Search for the cell housing the specified text and yield its (x, y) center coordinate. 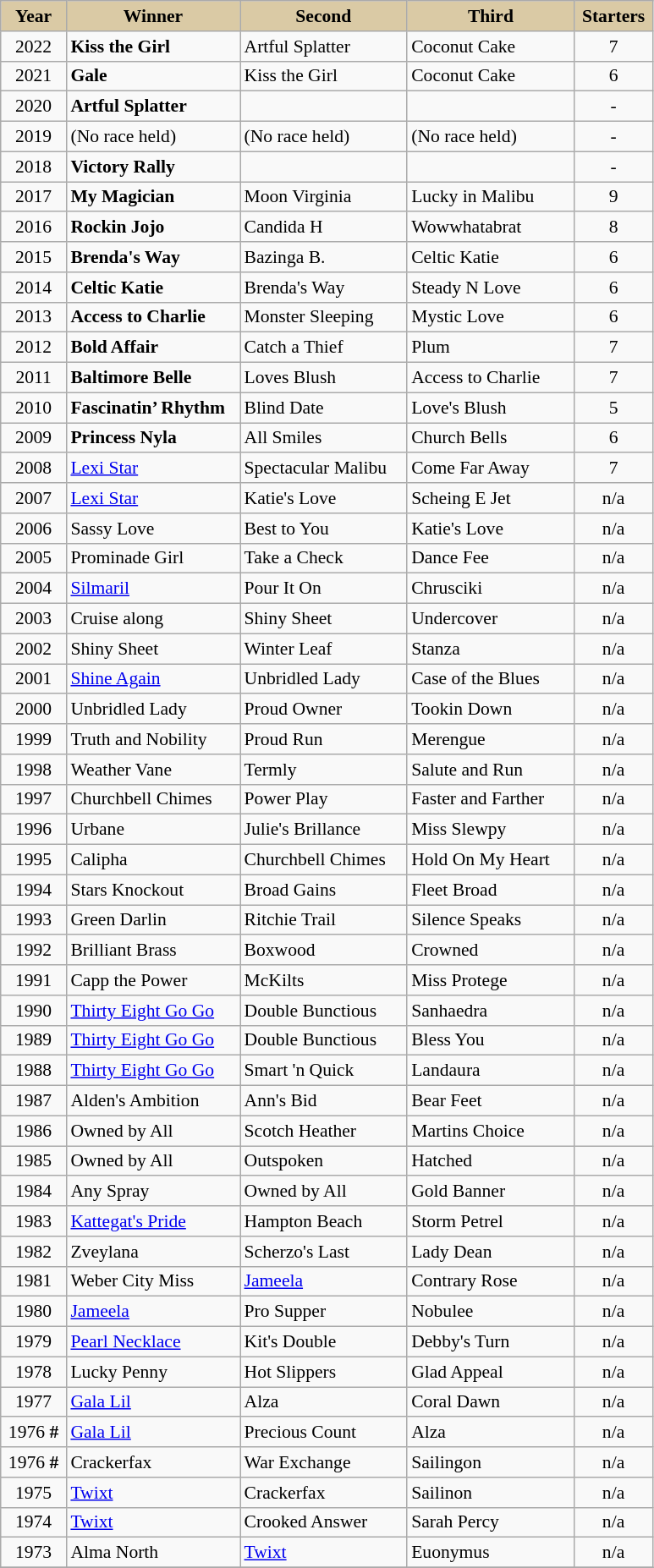
Come Far Away (491, 469)
Cruise along (152, 619)
1980 (34, 1312)
1994 (34, 890)
Sarah Percy (491, 1522)
Winner (152, 16)
1986 (34, 1131)
Any Spray (152, 1192)
Zveylana (152, 1252)
Kit's Double (324, 1342)
Gale (152, 76)
Broad Gains (324, 890)
War Exchange (324, 1462)
Proud Owner (324, 710)
Ritchie Trail (324, 920)
2009 (34, 438)
2002 (34, 649)
Second (324, 16)
2015 (34, 257)
Miss Slewpy (491, 830)
Sailinon (491, 1493)
Blind Date (324, 408)
Lucky Penny (152, 1372)
Baltimore Belle (152, 378)
1997 (34, 799)
Candida H (324, 228)
Alma North (152, 1553)
Brilliant Brass (152, 951)
Stanza (491, 649)
Julie's Brillance (324, 830)
1974 (34, 1522)
Lucky in Malibu (491, 197)
Undercover (491, 619)
2020 (34, 107)
Storm Petrel (491, 1221)
1977 (34, 1402)
Alden's Ambition (152, 1101)
2014 (34, 288)
Gold Banner (491, 1192)
Ann's Bid (324, 1101)
Hatched (491, 1161)
1990 (34, 1011)
Fascinatin’ Rhythm (152, 408)
1989 (34, 1040)
Starters (614, 16)
2005 (34, 558)
Silmaril (152, 589)
1973 (34, 1553)
Coral Dawn (491, 1402)
Winter Leaf (324, 649)
1984 (34, 1192)
Shine Again (152, 679)
Landaura (491, 1071)
1992 (34, 951)
Silence Speaks (491, 920)
9 (614, 197)
Pearl Necklace (152, 1342)
1995 (34, 860)
2003 (34, 619)
2007 (34, 498)
Third (491, 16)
Loves Blush (324, 378)
Crowned (491, 951)
Outspoken (324, 1161)
1978 (34, 1372)
1987 (34, 1101)
2019 (34, 137)
Green Darlin (152, 920)
1982 (34, 1252)
McKilts (324, 980)
Sanhaedra (491, 1011)
Bazinga B. (324, 257)
Truth and Nobility (152, 739)
2022 (34, 47)
2017 (34, 197)
2021 (34, 76)
Spectacular Malibu (324, 469)
1981 (34, 1281)
Rockin Jojo (152, 228)
Urbane (152, 830)
Capp the Power (152, 980)
2010 (34, 408)
Nobulee (491, 1312)
2001 (34, 679)
Church Bells (491, 438)
1985 (34, 1161)
Weber City Miss (152, 1281)
Bear Feet (491, 1101)
2016 (34, 228)
Debby's Turn (491, 1342)
Kattegat's Pride (152, 1221)
Victory Rally (152, 167)
Hot Slippers (324, 1372)
Stars Knockout (152, 890)
Steady N Love (491, 288)
Love's Blush (491, 408)
2012 (34, 348)
Hold On My Heart (491, 860)
Salute and Run (491, 770)
Sassy Love (152, 529)
Smart 'n Quick (324, 1071)
1998 (34, 770)
1988 (34, 1071)
Glad Appeal (491, 1372)
Pour It On (324, 589)
8 (614, 228)
Sailingon (491, 1462)
Wowwhatabrat (491, 228)
Bless You (491, 1040)
Monster Sleeping (324, 317)
Power Play (324, 799)
5 (614, 408)
2013 (34, 317)
2004 (34, 589)
Catch a Thief (324, 348)
1996 (34, 830)
Crooked Answer (324, 1522)
Chrusciki (491, 589)
Scotch Heather (324, 1131)
2011 (34, 378)
1993 (34, 920)
Bold Affair (152, 348)
Dance Fee (491, 558)
Miss Protege (491, 980)
Plum (491, 348)
Calipha (152, 860)
Case of the Blues (491, 679)
1999 (34, 739)
2006 (34, 529)
1991 (34, 980)
Princess Nyla (152, 438)
Martins Choice (491, 1131)
Termly (324, 770)
Moon Virginia (324, 197)
Year (34, 16)
Tookin Down (491, 710)
Fleet Broad (491, 890)
2000 (34, 710)
1975 (34, 1493)
Hampton Beach (324, 1221)
Proud Run (324, 739)
Take a Check (324, 558)
Prominade Girl (152, 558)
All Smiles (324, 438)
My Magician (152, 197)
Precious Count (324, 1433)
Euonymus (491, 1553)
Scheing E Jet (491, 498)
Best to You (324, 529)
1979 (34, 1342)
Weather Vane (152, 770)
Merengue (491, 739)
Boxwood (324, 951)
Mystic Love (491, 317)
1983 (34, 1221)
Scherzo's Last (324, 1252)
Faster and Farther (491, 799)
Contrary Rose (491, 1281)
Pro Supper (324, 1312)
2018 (34, 167)
2008 (34, 469)
Lady Dean (491, 1252)
